Identify which cell holds the provided text, then report its (X, Y) central coordinate. 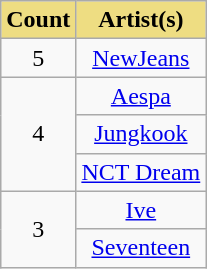
Aespa (141, 96)
NewJeans (141, 58)
Seventeen (141, 248)
Ive (141, 210)
3 (38, 229)
NCT Dream (141, 172)
Count (38, 20)
Jungkook (141, 134)
5 (38, 58)
Artist(s) (141, 20)
4 (38, 134)
